Extract the (X, Y) coordinate from the center of the cell holding the provided text.  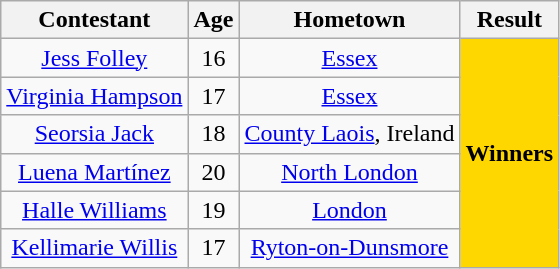
20 (214, 172)
16 (214, 58)
Ryton-on-Dunsmore (350, 248)
Hometown (350, 20)
North London (350, 172)
19 (214, 210)
18 (214, 134)
Halle Williams (94, 210)
Virginia Hampson (94, 96)
Contestant (94, 20)
Kellimarie Willis (94, 248)
London (350, 210)
Winners (510, 153)
Luena Martínez (94, 172)
Age (214, 20)
Seorsia Jack (94, 134)
Result (510, 20)
County Laois, Ireland (350, 134)
Jess Folley (94, 58)
